Find where the given text appears and provide that cell's center as (X, Y) coordinate. 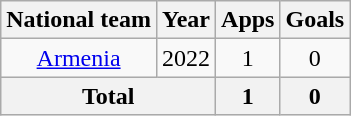
National team (79, 20)
Total (108, 96)
Armenia (79, 58)
Apps (248, 20)
Goals (315, 20)
2022 (186, 58)
Year (186, 20)
